Search for the cell housing the specified text and yield its [X, Y] center coordinate. 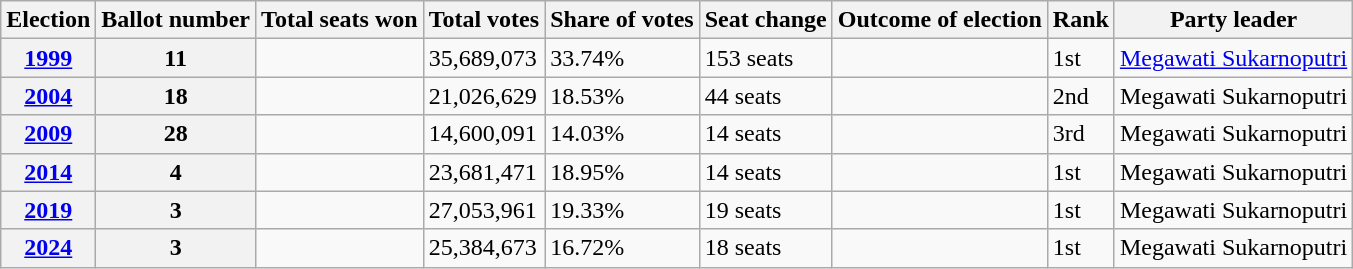
28 [176, 134]
16.72% [622, 248]
Rank [1080, 20]
21,026,629 [484, 96]
33.74% [622, 58]
14.03% [622, 134]
153 seats [766, 58]
1999 [48, 58]
Election [48, 20]
19 seats [766, 210]
18 seats [766, 248]
Outcome of election [940, 20]
27,053,961 [484, 210]
19.33% [622, 210]
2004 [48, 96]
2024 [48, 248]
Seat change [766, 20]
25,384,673 [484, 248]
11 [176, 58]
18.53% [622, 96]
4 [176, 172]
44 seats [766, 96]
2009 [48, 134]
35,689,073 [484, 58]
Share of votes [622, 20]
2019 [48, 210]
2nd [1080, 96]
3rd [1080, 134]
23,681,471 [484, 172]
2014 [48, 172]
Ballot number [176, 20]
18.95% [622, 172]
14,600,091 [484, 134]
Total seats won [340, 20]
Total votes [484, 20]
Party leader [1233, 20]
18 [176, 96]
